Return the (x, y) coordinate for the center point of the cell that contains the specified text.  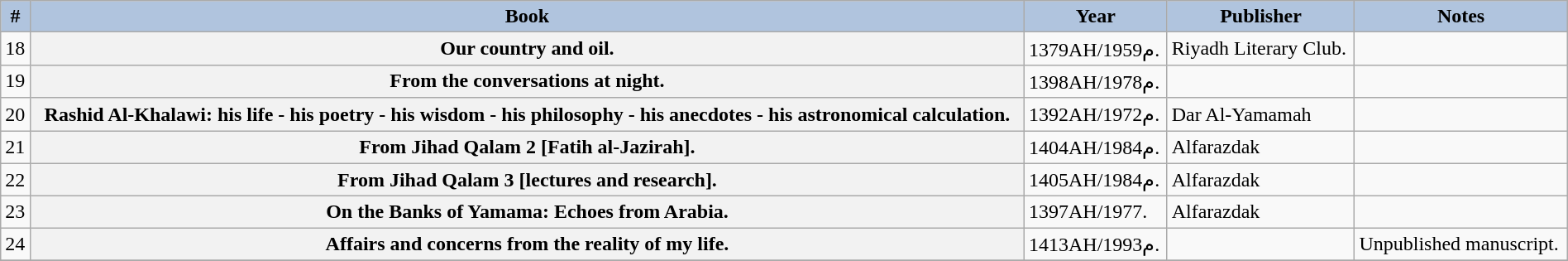
Affairs and concerns from the reality of my life. (527, 244)
1398AH/1978م. (1095, 81)
1413AH/1993م. (1095, 244)
21 (16, 147)
Unpublished manuscript. (1460, 244)
1404AH/1984م. (1095, 147)
20 (16, 114)
23 (16, 212)
On the Banks of Yamama: Echoes from Arabia. (527, 212)
1379AH/1959م. (1095, 49)
Publisher (1260, 17)
From Jihad Qalam 2 [Fatih al-Jazirah]. (527, 147)
1397AH/1977. (1095, 212)
From the conversations at night. (527, 81)
1405AH/1984م. (1095, 180)
# (16, 17)
Book (527, 17)
Notes (1460, 17)
Dar Al-Yamamah (1260, 114)
18 (16, 49)
1392AH/1972م. (1095, 114)
Our country and oil. (527, 49)
Riyadh Literary Club. (1260, 49)
24 (16, 244)
19 (16, 81)
Year (1095, 17)
From Jihad Qalam 3 [lectures and research]. (527, 180)
Rashid Al-Khalawi: his life - his poetry - his wisdom - his philosophy - his anecdotes - his astronomical calculation. (527, 114)
22 (16, 180)
